Search for the cell housing the specified text and yield its [X, Y] center coordinate. 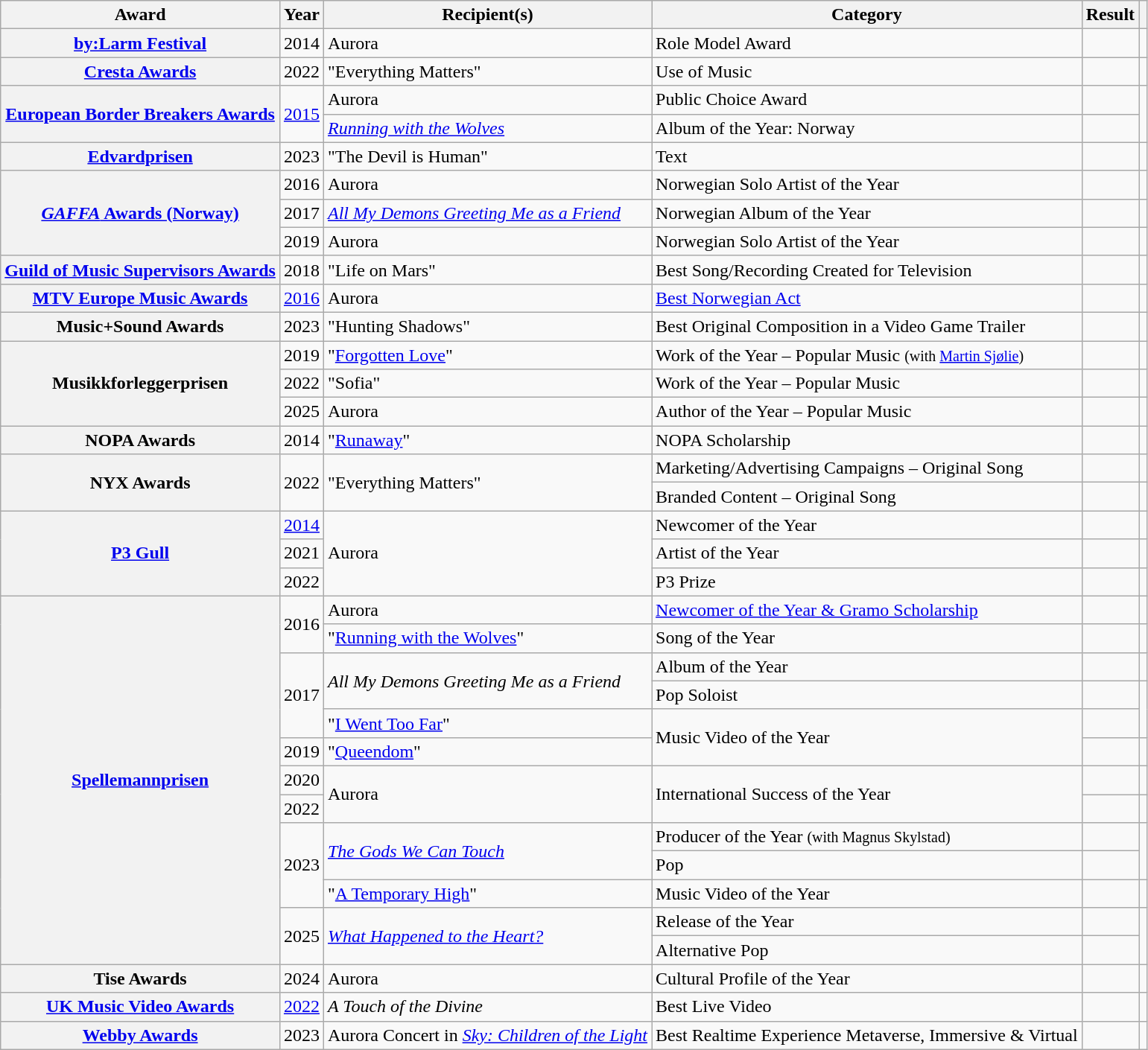
"Life on Mars" [487, 270]
Category [867, 15]
Newcomer of the Year [867, 525]
by:Larm Festival [140, 43]
"I Went Too Far" [487, 723]
"Sofia" [487, 384]
Author of the Year – Popular Music [867, 412]
MTV Europe Music Awards [140, 298]
Best Norwegian Act [867, 298]
Text [867, 156]
Producer of the Year (with Magnus Skylstad) [867, 837]
Pop Soloist [867, 695]
Result [1110, 15]
Musikkforleggerprisen [140, 384]
Recipient(s) [487, 15]
Newcomer of the Year & Gramo Scholarship [867, 610]
Alternative Pop [867, 950]
Song of the Year [867, 638]
Guild of Music Supervisors Awards [140, 270]
NYX Awards [140, 483]
"A Temporary High" [487, 894]
Album of the Year [867, 666]
Running with the Wolves [487, 128]
Work of the Year – Popular Music (with Martin Sjølie) [867, 355]
Branded Content – Original Song [867, 497]
European Border Breakers Awards [140, 114]
Cresta Awards [140, 71]
GAFFA Awards (Norway) [140, 213]
Year [301, 15]
P3 Gull [140, 553]
Aurora Concert in Sky: Children of the Light [487, 1035]
Artist of the Year [867, 553]
Best Original Composition in a Video Game Trailer [867, 326]
Cultural Profile of the Year [867, 979]
Album of the Year: Norway [867, 128]
Tise Awards [140, 979]
Use of Music [867, 71]
What Happened to the Heart? [487, 936]
2024 [301, 979]
"Queendom" [487, 751]
Spellemannprisen [140, 780]
Work of the Year – Popular Music [867, 384]
Music+Sound Awards [140, 326]
Release of the Year [867, 922]
"Running with the Wolves" [487, 638]
Role Model Award [867, 43]
The Gods We Can Touch [487, 851]
P3 Prize [867, 582]
UK Music Video Awards [140, 1007]
Best Live Video [867, 1007]
"The Devil is Human" [487, 156]
"Hunting Shadows" [487, 326]
Webby Awards [140, 1035]
International Success of the Year [867, 794]
2020 [301, 780]
2021 [301, 553]
Edvardprisen [140, 156]
Best Realtime Experience Metaverse, Immersive & Virtual [867, 1035]
Norwegian Album of the Year [867, 213]
Marketing/Advertising Campaigns – Original Song [867, 468]
NOPA Scholarship [867, 440]
"Runaway" [487, 440]
Public Choice Award [867, 100]
Award [140, 15]
"Forgotten Love" [487, 355]
Pop [867, 865]
A Touch of the Divine [487, 1007]
NOPA Awards [140, 440]
2018 [301, 270]
Best Song/Recording Created for Television [867, 270]
2015 [301, 114]
